From the cell containing the given text, extract its center point as [X, Y] coordinate. 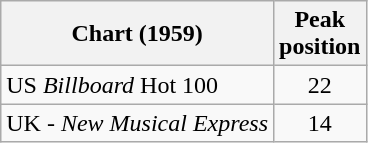
22 [320, 85]
UK - New Musical Express [138, 123]
Peakposition [320, 34]
14 [320, 123]
Chart (1959) [138, 34]
US Billboard Hot 100 [138, 85]
